For the text-containing cell, return its midpoint in [x, y] coordinate format. 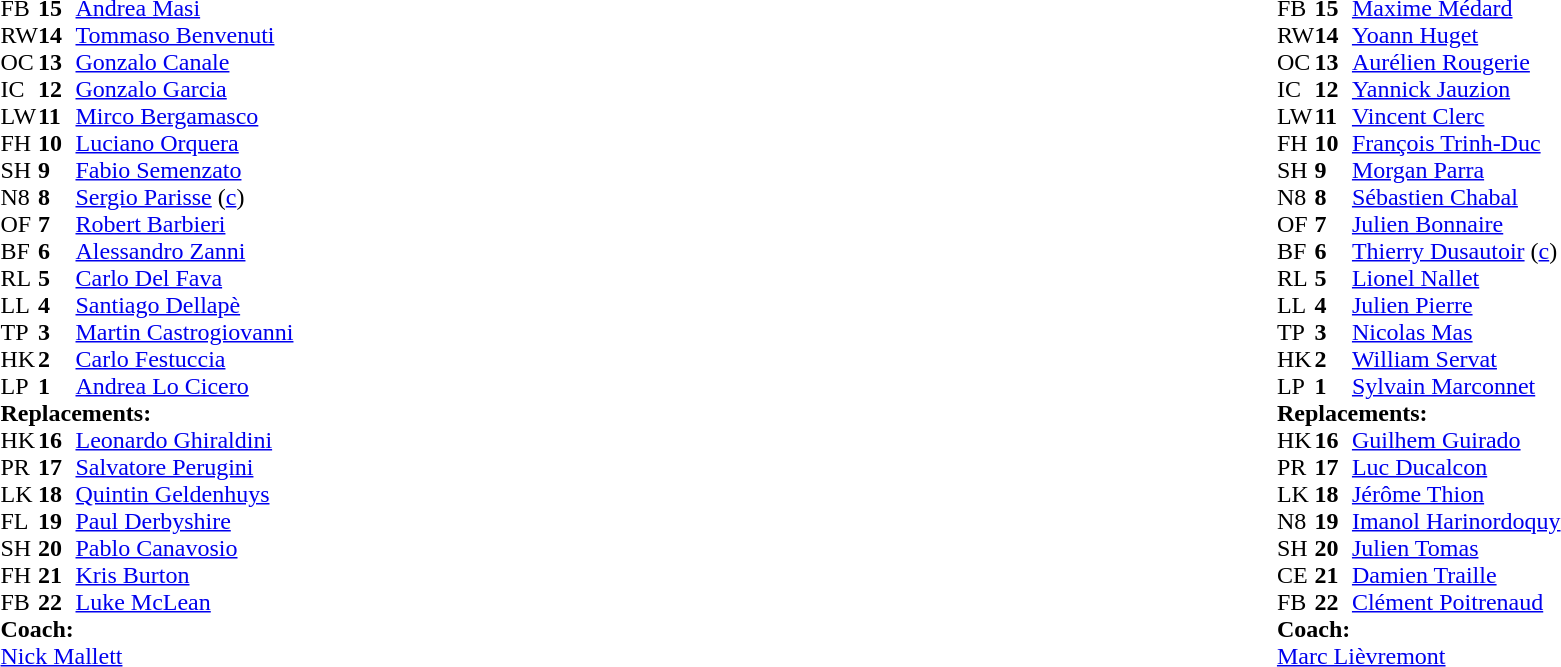
Robert Barbieri [185, 224]
Lionel Nallet [1456, 278]
Luc Ducalcon [1456, 468]
Fabio Semenzato [185, 170]
Julien Tomas [1456, 548]
Morgan Parra [1456, 170]
CE [1296, 576]
Sergio Parisse (c) [185, 198]
Paul Derbyshire [185, 522]
Aurélien Rougerie [1456, 62]
Santiago Dellapè [185, 306]
Guilhem Guirado [1456, 440]
Julien Pierre [1456, 306]
Yannick Jauzion [1456, 90]
Nicolas Mas [1456, 332]
Julien Bonnaire [1456, 224]
Mirco Bergamasco [185, 116]
Alessandro Zanni [185, 252]
Jérôme Thion [1456, 494]
Sébastien Chabal [1456, 198]
Vincent Clerc [1456, 116]
Sylvain Marconnet [1456, 386]
Quintin Geldenhuys [185, 494]
Luciano Orquera [185, 144]
Salvatore Perugini [185, 468]
Yoann Huget [1456, 36]
Tommaso Benvenuti [185, 36]
Andrea Lo Cicero [185, 386]
Luke McLean [185, 602]
Kris Burton [185, 576]
Gonzalo Garcia [185, 90]
Carlo Festuccia [185, 360]
Martin Castrogiovanni [185, 332]
François Trinh-Duc [1456, 144]
Thierry Dusautoir (c) [1456, 252]
FL [19, 522]
William Servat [1456, 360]
Leonardo Ghiraldini [185, 440]
Clément Poitrenaud [1456, 602]
Gonzalo Canale [185, 62]
Damien Traille [1456, 576]
Pablo Canavosio [185, 548]
Carlo Del Fava [185, 278]
Imanol Harinordoquy [1456, 522]
